Extract the [x, y] coordinate from the center of the cell holding the provided text.  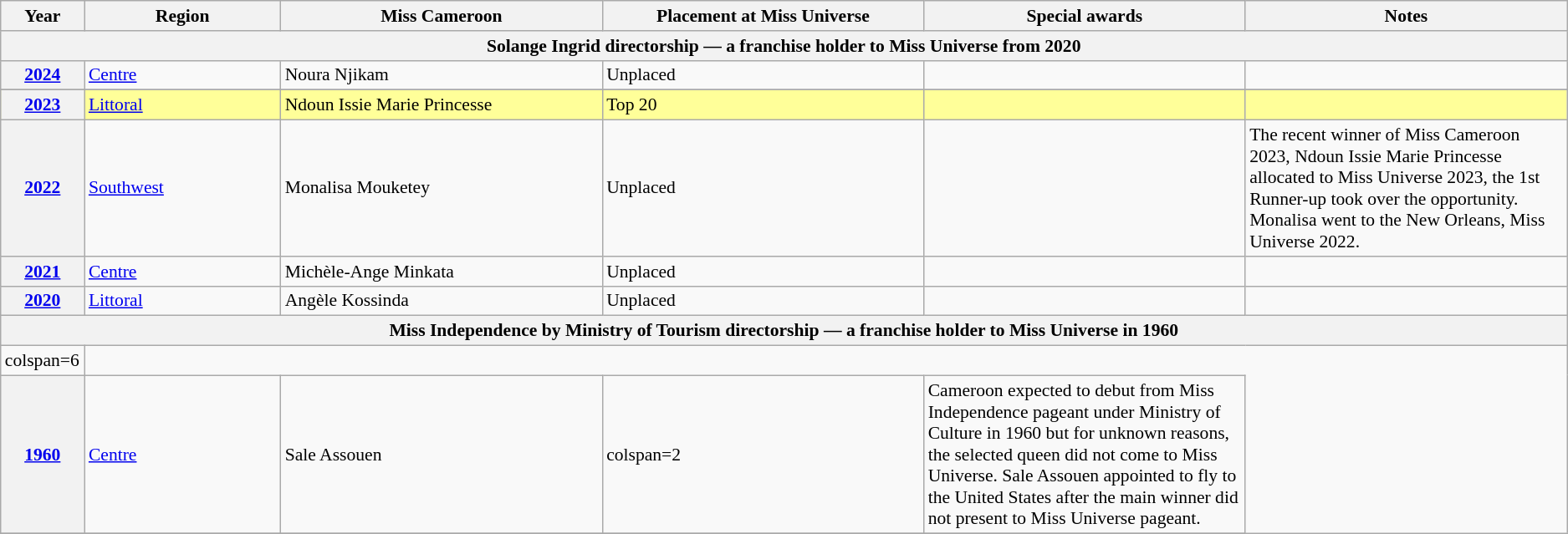
2022 [43, 189]
Monalisa Mouketey [442, 189]
colspan=6 [43, 361]
2020 [43, 301]
Noura Njikam [442, 75]
Miss Cameroon [442, 16]
Special awards [1085, 16]
Year [43, 16]
Top 20 [763, 105]
Sale Assouen [442, 455]
Southwest [182, 189]
Placement at Miss Universe [763, 16]
2023 [43, 105]
Miss Independence by Ministry of Tourism directorship — a franchise holder to Miss Universe in 1960 [784, 331]
Region [182, 16]
2024 [43, 75]
Solange Ingrid directorship — a franchise holder to Miss Universe from 2020 [784, 46]
Notes [1407, 16]
Ndoun Issie Marie Princesse [442, 105]
1960 [43, 455]
Angèle Kossinda [442, 301]
Michèle-Ange Minkata [442, 272]
colspan=2 [763, 455]
2021 [43, 272]
